Determine the (x, y) coordinate at the center of the cell enclosing the given text.  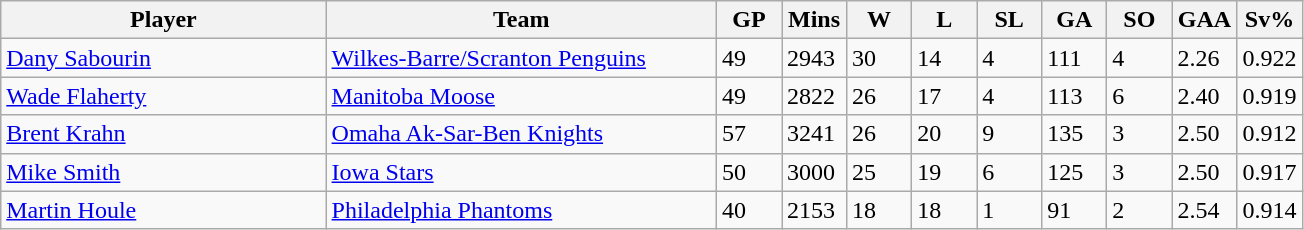
SO (1140, 20)
Omaha Ak-Sar-Ben Knights (521, 134)
L (944, 20)
17 (944, 96)
0.919 (1270, 96)
2822 (814, 96)
125 (1074, 172)
GP (748, 20)
111 (1074, 58)
2153 (814, 210)
GA (1074, 20)
14 (944, 58)
Iowa Stars (521, 172)
Mike Smith (164, 172)
91 (1074, 210)
40 (748, 210)
2.26 (1204, 58)
Dany Sabourin (164, 58)
2943 (814, 58)
9 (1010, 134)
SL (1010, 20)
Mins (814, 20)
0.912 (1270, 134)
135 (1074, 134)
Wade Flaherty (164, 96)
30 (880, 58)
Sv% (1270, 20)
W (880, 20)
Martin Houle (164, 210)
GAA (1204, 20)
3241 (814, 134)
2 (1140, 210)
0.922 (1270, 58)
Philadelphia Phantoms (521, 210)
2.54 (1204, 210)
19 (944, 172)
50 (748, 172)
57 (748, 134)
Brent Krahn (164, 134)
25 (880, 172)
Team (521, 20)
0.917 (1270, 172)
Player (164, 20)
Manitoba Moose (521, 96)
20 (944, 134)
0.914 (1270, 210)
1 (1010, 210)
Wilkes-Barre/Scranton Penguins (521, 58)
3000 (814, 172)
113 (1074, 96)
2.40 (1204, 96)
